Locate the cell with the specified text and output its (X, Y) center coordinate. 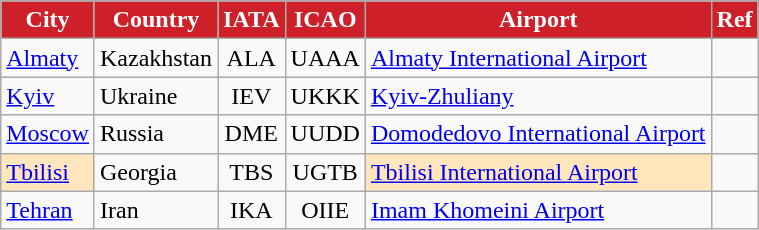
Tbilisi International Airport (538, 172)
Georgia (156, 172)
City (48, 20)
Almaty (48, 58)
IKA (252, 210)
ICAO (325, 20)
Ref (734, 20)
Kyiv (48, 96)
UUDD (325, 134)
Kazakhstan (156, 58)
Imam Khomeini Airport (538, 210)
Tehran (48, 210)
Airport (538, 20)
UKKK (325, 96)
Russia (156, 134)
ALA (252, 58)
IATA (252, 20)
Domodedovo International Airport (538, 134)
UAAA (325, 58)
OIIE (325, 210)
UGTB (325, 172)
Tbilisi (48, 172)
TBS (252, 172)
Ukraine (156, 96)
Iran (156, 210)
Kyiv-Zhuliany (538, 96)
Moscow (48, 134)
Country (156, 20)
Almaty International Airport (538, 58)
IEV (252, 96)
DME (252, 134)
